For the text-containing cell, return its midpoint in [X, Y] coordinate format. 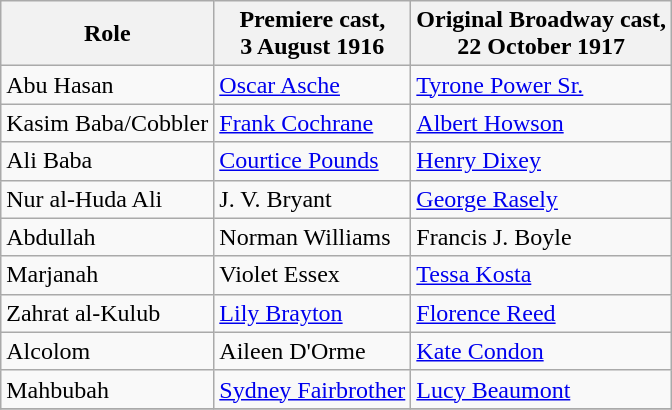
Sydney Fairbrother [312, 389]
Nur al-Huda Ali [108, 199]
Aileen D'Orme [312, 351]
Courtice Pounds [312, 161]
Zahrat al-Kulub [108, 313]
Violet Essex [312, 275]
Original Broadway cast,22 October 1917 [542, 34]
Albert Howson [542, 123]
Abdullah [108, 237]
George Rasely [542, 199]
Henry Dixey [542, 161]
Francis J. Boyle [542, 237]
Lucy Beaumont [542, 389]
Tyrone Power Sr. [542, 85]
Abu Hasan [108, 85]
Mahbubah [108, 389]
Kate Condon [542, 351]
Norman Williams [312, 237]
Lily Brayton [312, 313]
Tessa Kosta [542, 275]
Marjanah [108, 275]
Alcolom [108, 351]
Ali Baba [108, 161]
Premiere cast,3 August 1916 [312, 34]
Frank Cochrane [312, 123]
J. V. Bryant [312, 199]
Oscar Asche [312, 85]
Kasim Baba/Cobbler [108, 123]
Role [108, 34]
Florence Reed [542, 313]
